Provide the (x, y) coordinate of the cell's center where the given text is located.  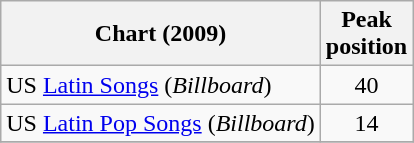
40 (366, 85)
US Latin Pop Songs (Billboard) (161, 123)
Peakposition (366, 34)
Chart (2009) (161, 34)
US Latin Songs (Billboard) (161, 85)
14 (366, 123)
